Return the [x, y] coordinate for the center point of the cell that contains the specified text.  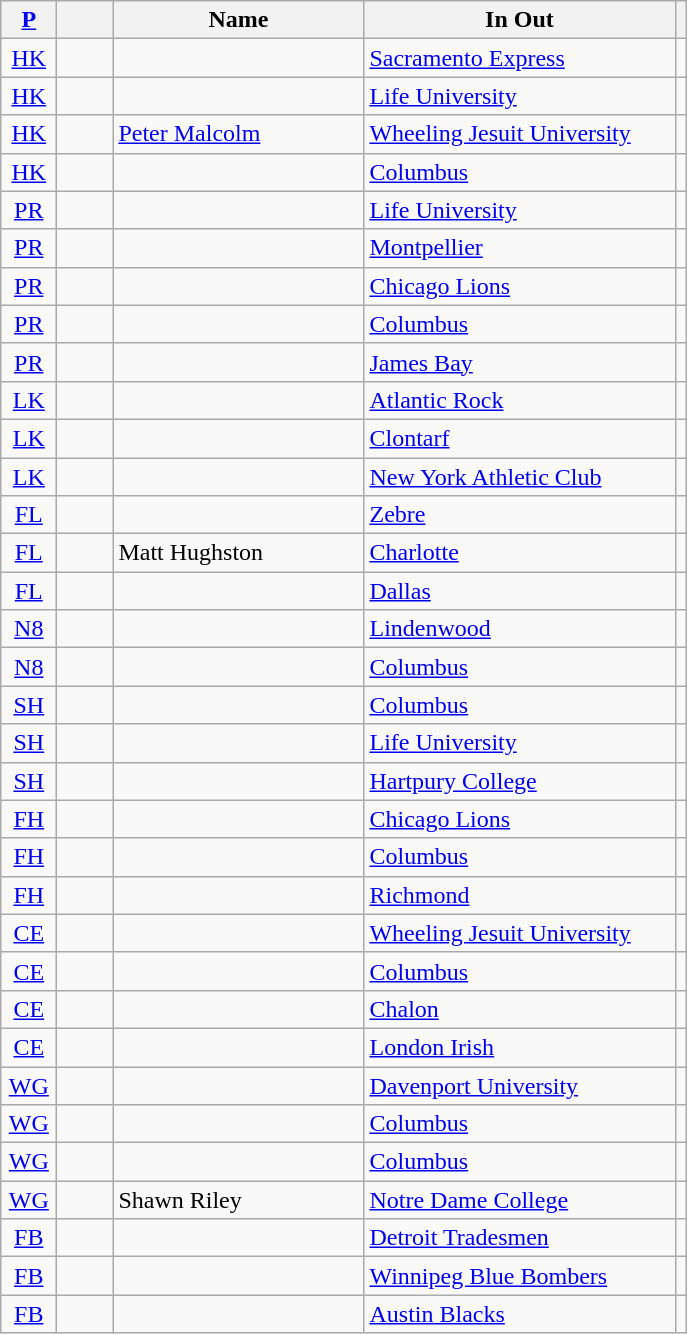
Lindenwood [520, 629]
Winnipeg Blue Bombers [520, 1276]
Austin Blacks [520, 1314]
New York Athletic Club [520, 477]
London Irish [520, 1047]
Richmond [520, 895]
Matt Hughston [238, 553]
Notre Dame College [520, 1200]
James Bay [520, 362]
Montpellier [520, 248]
Peter Malcolm [238, 134]
Charlotte [520, 553]
Name [238, 20]
Shawn Riley [238, 1200]
P [29, 20]
Detroit Tradesmen [520, 1238]
Clontarf [520, 438]
Hartpury College [520, 781]
Sacramento Express [520, 58]
In Out [520, 20]
Dallas [520, 591]
Zebre [520, 515]
Chalon [520, 1009]
Atlantic Rock [520, 400]
Davenport University [520, 1085]
